From the cell containing the given text, extract its center point as (x, y) coordinate. 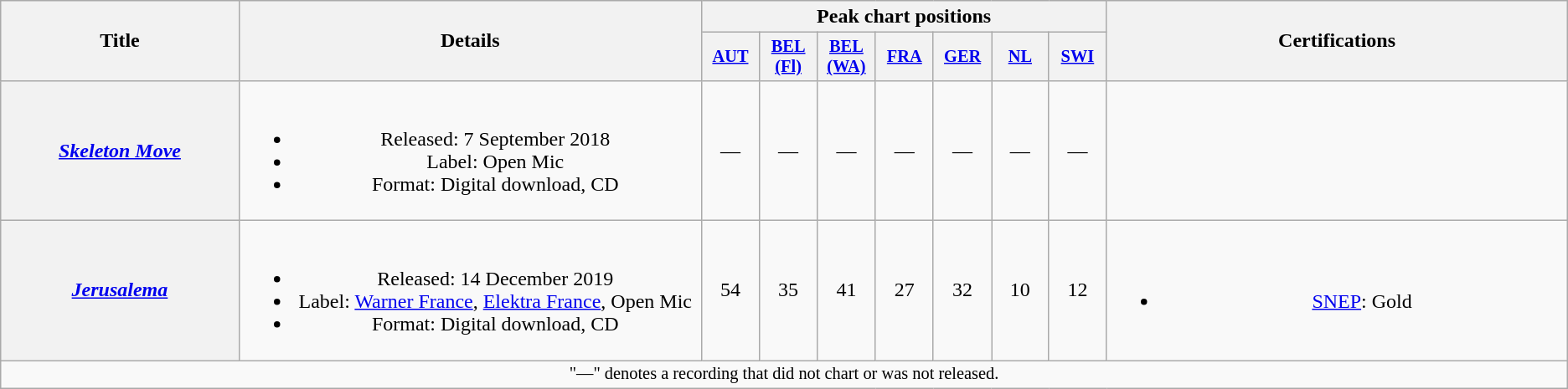
NL (1020, 57)
Jerusalema (120, 291)
AUT (730, 57)
BEL (WA) (847, 57)
FRA (905, 57)
GER (962, 57)
SWI (1077, 57)
12 (1077, 291)
Details (470, 41)
32 (962, 291)
Released: 7 September 2018Label: Open MicFormat: Digital download, CD (470, 151)
BEL (Fl) (789, 57)
10 (1020, 291)
27 (905, 291)
Certifications (1337, 41)
54 (730, 291)
35 (789, 291)
"—" denotes a recording that did not chart or was not released. (784, 375)
Released: 14 December 2019Label: Warner France, Elektra France, Open MicFormat: Digital download, CD (470, 291)
41 (847, 291)
SNEP: Gold (1337, 291)
Skeleton Move (120, 151)
Title (120, 41)
Peak chart positions (904, 17)
